Provide the (X, Y) coordinate of the cell's center where the given text is located.  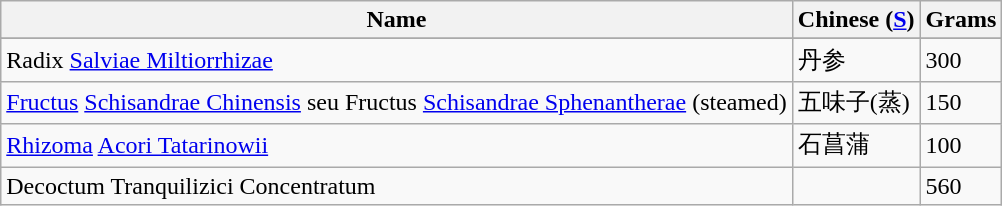
Decoctum Tranquilizici Concentratum (397, 185)
五味子(蒸) (856, 102)
560 (961, 185)
Name (397, 20)
丹参 (856, 60)
Radix Salviae Miltiorrhizae (397, 60)
石菖蒲 (856, 146)
Rhizoma Acori Tatarinowii (397, 146)
Grams (961, 20)
100 (961, 146)
300 (961, 60)
Chinese (S) (856, 20)
Fructus Schisandrae Chinensis seu Fructus Schisandrae Sphenantherae (steamed) (397, 102)
150 (961, 102)
